Detect which cell encompasses the target text, then output its [X, Y] center coordinate. 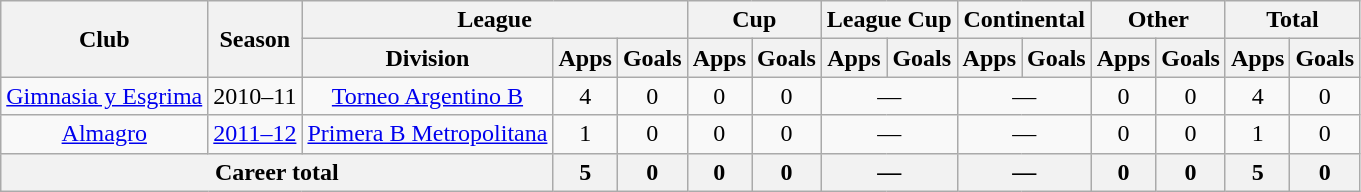
Career total [277, 172]
Cup [754, 20]
Primera B Metropolitana [428, 134]
2011–12 [255, 134]
Gimnasia y Esgrima [104, 96]
Torneo Argentino B [428, 96]
Other [1158, 20]
Division [428, 58]
League Cup [889, 20]
Almagro [104, 134]
Club [104, 39]
League [494, 20]
Continental [1024, 20]
2010–11 [255, 96]
Season [255, 39]
Total [1292, 20]
